Search for the cell housing the specified text and yield its (X, Y) center coordinate. 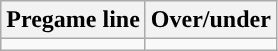
Over/under (210, 20)
Pregame line (74, 20)
